Detect which cell encompasses the target text, then output its [x, y] center coordinate. 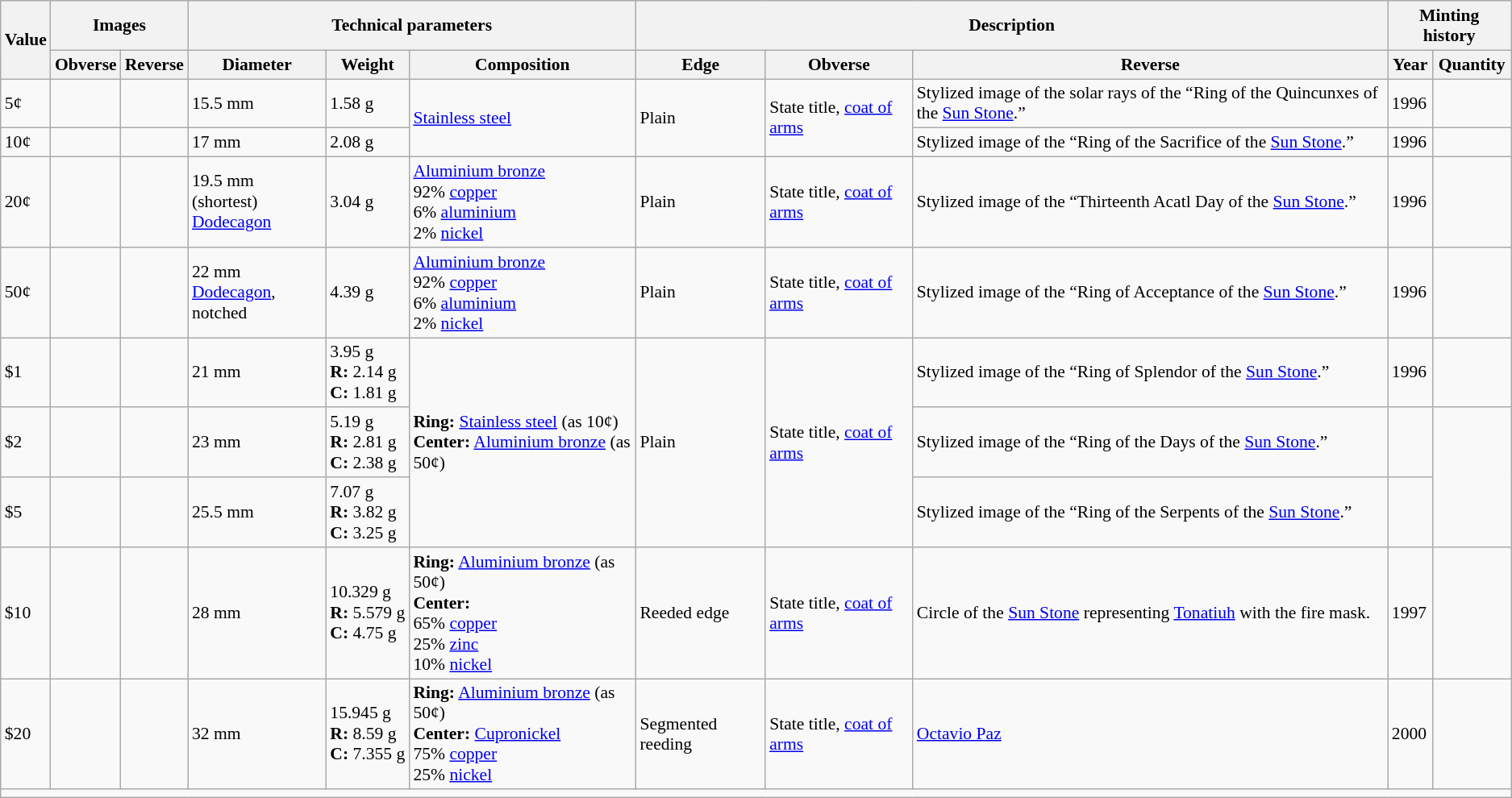
25.5 mm [256, 513]
2.08 g [368, 143]
$1 [26, 372]
Ring: Aluminium bronze (as 50¢)Center: Cupronickel75% copper25% nickel [523, 734]
22 mmDodecagon, notched [256, 293]
Value [26, 40]
4.39 g [368, 293]
28 mm [256, 613]
Stainless steel [523, 118]
Stylized image of the “Ring of Splendor of the Sun Stone.” [1150, 372]
Ring: Stainless steel (as 10¢)Center: Aluminium bronze (as 50¢) [523, 443]
Stylized image of the solar rays of the “Ring of the Quincunxes of the Sun Stone.” [1150, 103]
15.5 mm [256, 103]
5¢ [26, 103]
Quantity [1471, 64]
Stylized image of the “Ring of the Days of the Sun Stone.” [1150, 443]
17 mm [256, 143]
$5 [26, 513]
21 mm [256, 372]
Reeded edge [700, 613]
Edge [700, 64]
20¢ [26, 202]
3.04 g [368, 202]
Circle of the Sun Stone representing Tonatiuh with the fire mask. [1150, 613]
Technical parameters [411, 26]
1997 [1410, 613]
50¢ [26, 293]
$10 [26, 613]
Year [1410, 64]
Description [1011, 26]
7.07 gR: 3.82 gC: 3.25 g [368, 513]
Images [119, 26]
Octavio Paz [1150, 734]
Diameter [256, 64]
32 mm [256, 734]
Minting history [1450, 26]
15.945 gR: 8.59 gC: 7.355 g [368, 734]
10.329 gR: 5.579 gC: 4.75 g [368, 613]
Stylized image of the “Ring of Acceptance of the Sun Stone.” [1150, 293]
Weight [368, 64]
Stylized image of the “Ring of the Sacrifice of the Sun Stone.” [1150, 143]
$2 [26, 443]
Stylized image of the “Thirteenth Acatl Day of the Sun Stone.” [1150, 202]
5.19 gR: 2.81 gC: 2.38 g [368, 443]
1.58 g [368, 103]
Ring: Aluminium bronze (as 50¢)Center:65% copper25% zinc10% nickel [523, 613]
Segmented reeding [700, 734]
2000 [1410, 734]
3.95 gR: 2.14 gC: 1.81 g [368, 372]
23 mm [256, 443]
$20 [26, 734]
Stylized image of the “Ring of the Serpents of the Sun Stone.” [1150, 513]
Composition [523, 64]
19.5 mm (shortest)Dodecagon [256, 202]
10¢ [26, 143]
